Locate the cell with the specified text and output its (X, Y) center coordinate. 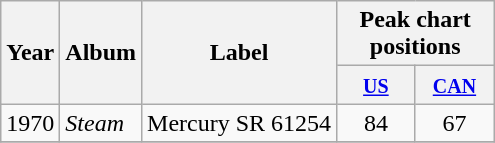
1970 (30, 123)
Album (101, 52)
67 (454, 123)
84 (376, 123)
Mercury SR 61254 (240, 123)
Year (30, 52)
Steam (101, 123)
Peak chart positions (416, 34)
US (376, 85)
CAN (454, 85)
Label (240, 52)
